Identify which cell holds the provided text, then report its (X, Y) central coordinate. 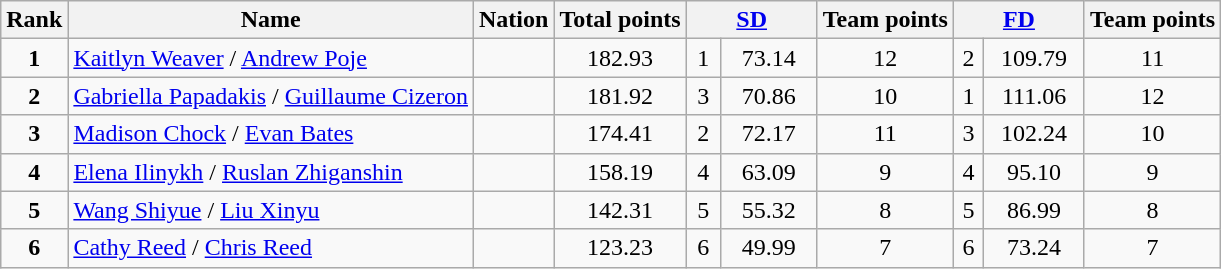
72.17 (768, 134)
158.19 (620, 172)
123.23 (620, 248)
Nation (513, 20)
Gabriella Papadakis / Guillaume Cizeron (271, 96)
70.86 (768, 96)
49.99 (768, 248)
181.92 (620, 96)
Kaitlyn Weaver / Andrew Poje (271, 58)
73.24 (1034, 248)
109.79 (1034, 58)
Name (271, 20)
Madison Chock / Evan Bates (271, 134)
111.06 (1034, 96)
Total points (620, 20)
95.10 (1034, 172)
102.24 (1034, 134)
Elena Ilinykh / Ruslan Zhiganshin (271, 172)
182.93 (620, 58)
73.14 (768, 58)
FD (1018, 20)
86.99 (1034, 210)
SD (752, 20)
63.09 (768, 172)
Cathy Reed / Chris Reed (271, 248)
174.41 (620, 134)
55.32 (768, 210)
Rank (34, 20)
142.31 (620, 210)
Wang Shiyue / Liu Xinyu (271, 210)
